Scan for the cell matching the given text and deliver its (X, Y) coordinate at center. 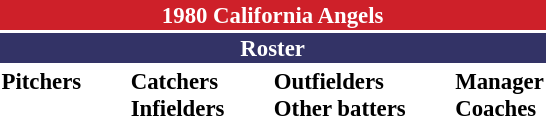
1980 California Angels (272, 15)
Roster (272, 48)
